Pinpoint the cell where the given text exists, returning its [X, Y] midpoint coordinate. 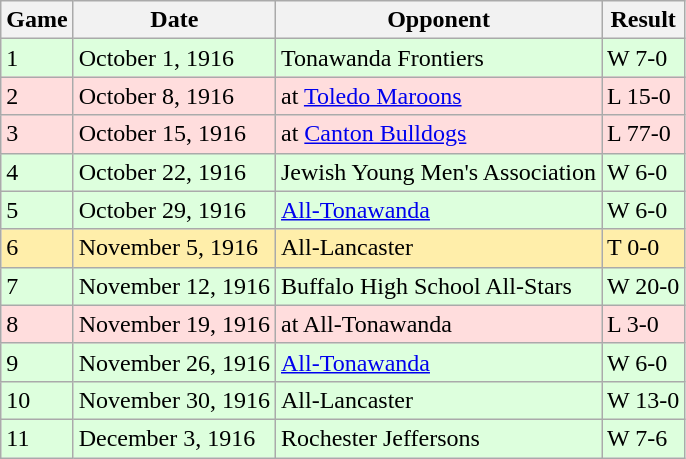
October 22, 1916 [174, 172]
at All-Tonawanda [438, 324]
W 20-0 [644, 286]
October 29, 1916 [174, 210]
1 [37, 58]
November 12, 1916 [174, 286]
October 1, 1916 [174, 58]
W 7-0 [644, 58]
November 19, 1916 [174, 324]
November 30, 1916 [174, 400]
5 [37, 210]
November 26, 1916 [174, 362]
9 [37, 362]
8 [37, 324]
6 [37, 248]
2 [37, 96]
T 0-0 [644, 248]
December 3, 1916 [174, 438]
L 3-0 [644, 324]
October 15, 1916 [174, 134]
4 [37, 172]
W 7-6 [644, 438]
Opponent [438, 20]
3 [37, 134]
November 5, 1916 [174, 248]
7 [37, 286]
11 [37, 438]
Date [174, 20]
Game [37, 20]
at Toledo Maroons [438, 96]
Tonawanda Frontiers [438, 58]
at Canton Bulldogs [438, 134]
Buffalo High School All-Stars [438, 286]
L 15-0 [644, 96]
W 13-0 [644, 400]
Rochester Jeffersons [438, 438]
L 77-0 [644, 134]
Result [644, 20]
10 [37, 400]
Jewish Young Men's Association [438, 172]
October 8, 1916 [174, 96]
